Locate the cell with the specified text and output its [X, Y] center coordinate. 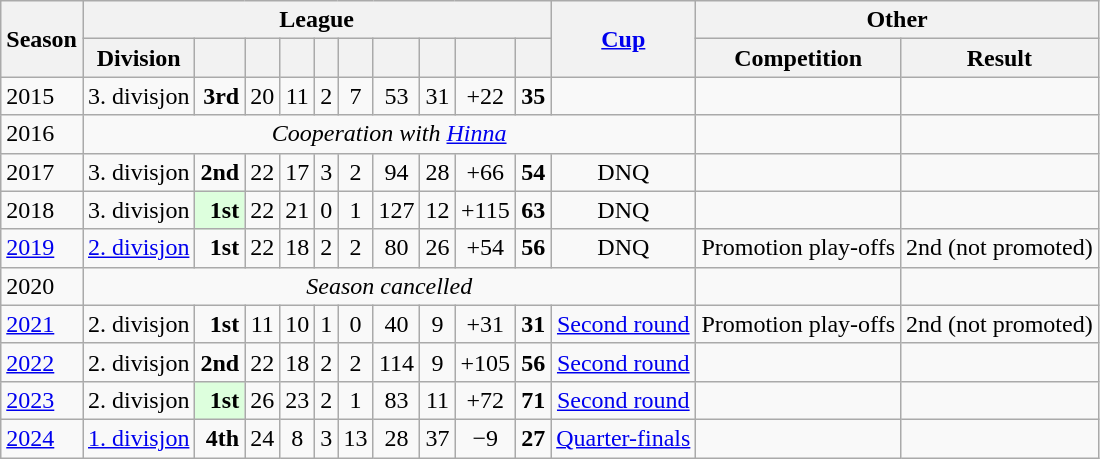
2023 [42, 400]
20 [262, 96]
−9 [486, 438]
40 [396, 324]
80 [396, 248]
35 [534, 96]
Season cancelled [388, 286]
2017 [42, 172]
+115 [486, 210]
Cup [624, 39]
Competition [798, 58]
2018 [42, 210]
94 [396, 172]
12 [438, 210]
Result [1000, 58]
2024 [42, 438]
+105 [486, 362]
37 [438, 438]
Division [138, 58]
2021 [42, 324]
1. divisjon [138, 438]
4th [220, 438]
23 [298, 400]
+72 [486, 400]
54 [534, 172]
2015 [42, 96]
2020 [42, 286]
3rd [220, 96]
27 [534, 438]
Cooperation with Hinna [388, 134]
Other [897, 20]
71 [534, 400]
10 [298, 324]
+54 [486, 248]
Quarter-finals [624, 438]
53 [396, 96]
2022 [42, 362]
+66 [486, 172]
Season [42, 39]
+31 [486, 324]
63 [534, 210]
17 [298, 172]
7 [356, 96]
+22 [486, 96]
2019 [42, 248]
21 [298, 210]
8 [298, 438]
127 [396, 210]
114 [396, 362]
83 [396, 400]
24 [262, 438]
13 [356, 438]
League [316, 20]
2016 [42, 134]
